For the text-containing cell, return its midpoint in (x, y) coordinate format. 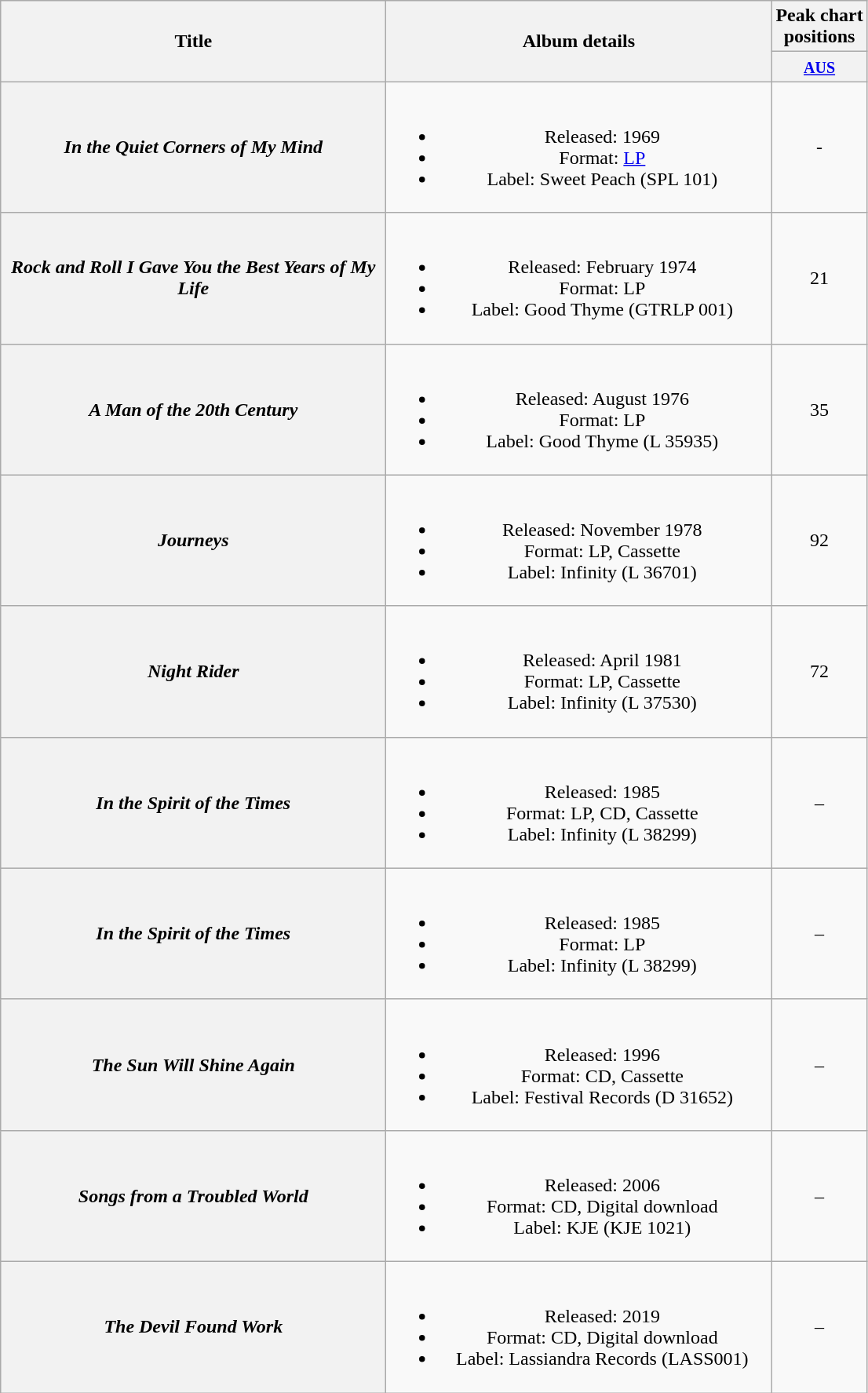
Night Rider (193, 672)
A Man of the 20th Century (193, 410)
Released: 2019Format: CD, Digital downloadLabel: Lassiandra Records (LASS001) (579, 1326)
92 (819, 540)
Released: February 1974Format: LPLabel: Good Thyme (GTRLP 001) (579, 278)
Rock and Roll I Gave You the Best Years of My Life (193, 278)
In the Quiet Corners of My Mind (193, 148)
- (819, 148)
The Devil Found Work (193, 1326)
Released: 1996Format: CD, CassetteLabel: Festival Records (D 31652) (579, 1064)
AUS (819, 67)
Released: November 1978Format: LP, CassetteLabel: Infinity (L 36701) (579, 540)
21 (819, 278)
Title (193, 41)
Released: April 1981Format: LP, CassetteLabel: Infinity (L 37530) (579, 672)
Album details (579, 41)
Released: 1985Format: LP, CD, CassetteLabel: Infinity (L 38299) (579, 802)
Peak chartpositions (819, 27)
Released: August 1976Format: LPLabel: Good Thyme (L 35935) (579, 410)
Released: 1969Format: LPLabel: Sweet Peach (SPL 101) (579, 148)
72 (819, 672)
The Sun Will Shine Again (193, 1064)
Released: 2006Format: CD, Digital downloadLabel: KJE (KJE 1021) (579, 1196)
Released: 1985Format: LPLabel: Infinity (L 38299) (579, 934)
Journeys (193, 540)
Songs from a Troubled World (193, 1196)
35 (819, 410)
